Pinpoint the cell where the given text exists, returning its (X, Y) midpoint coordinate. 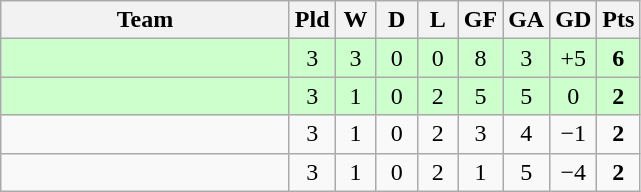
W (356, 20)
6 (618, 58)
−1 (574, 134)
GD (574, 20)
+5 (574, 58)
GA (526, 20)
D (396, 20)
L (438, 20)
−4 (574, 172)
Pld (312, 20)
Pts (618, 20)
Team (146, 20)
GF (480, 20)
8 (480, 58)
4 (526, 134)
